Capture the cell that displays the provided text and extract its [X, Y] central coordinate. 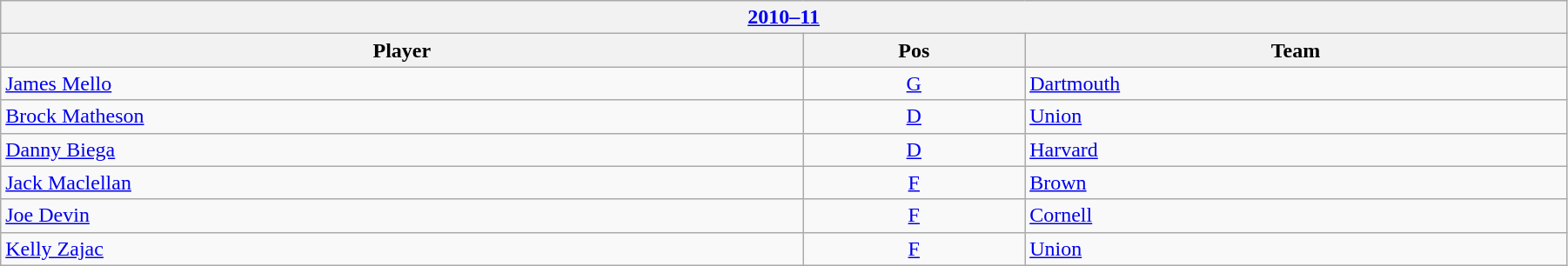
Cornell [1297, 216]
2010–11 [784, 17]
G [914, 83]
James Mello [402, 83]
Dartmouth [1297, 83]
Pos [914, 50]
Brown [1297, 183]
Brock Matheson [402, 116]
Harvard [1297, 150]
Danny Biega [402, 150]
Jack Maclellan [402, 183]
Joe Devin [402, 216]
Player [402, 50]
Team [1297, 50]
Kelly Zajac [402, 249]
